Extract the [x, y] coordinate from the center of the cell holding the provided text.  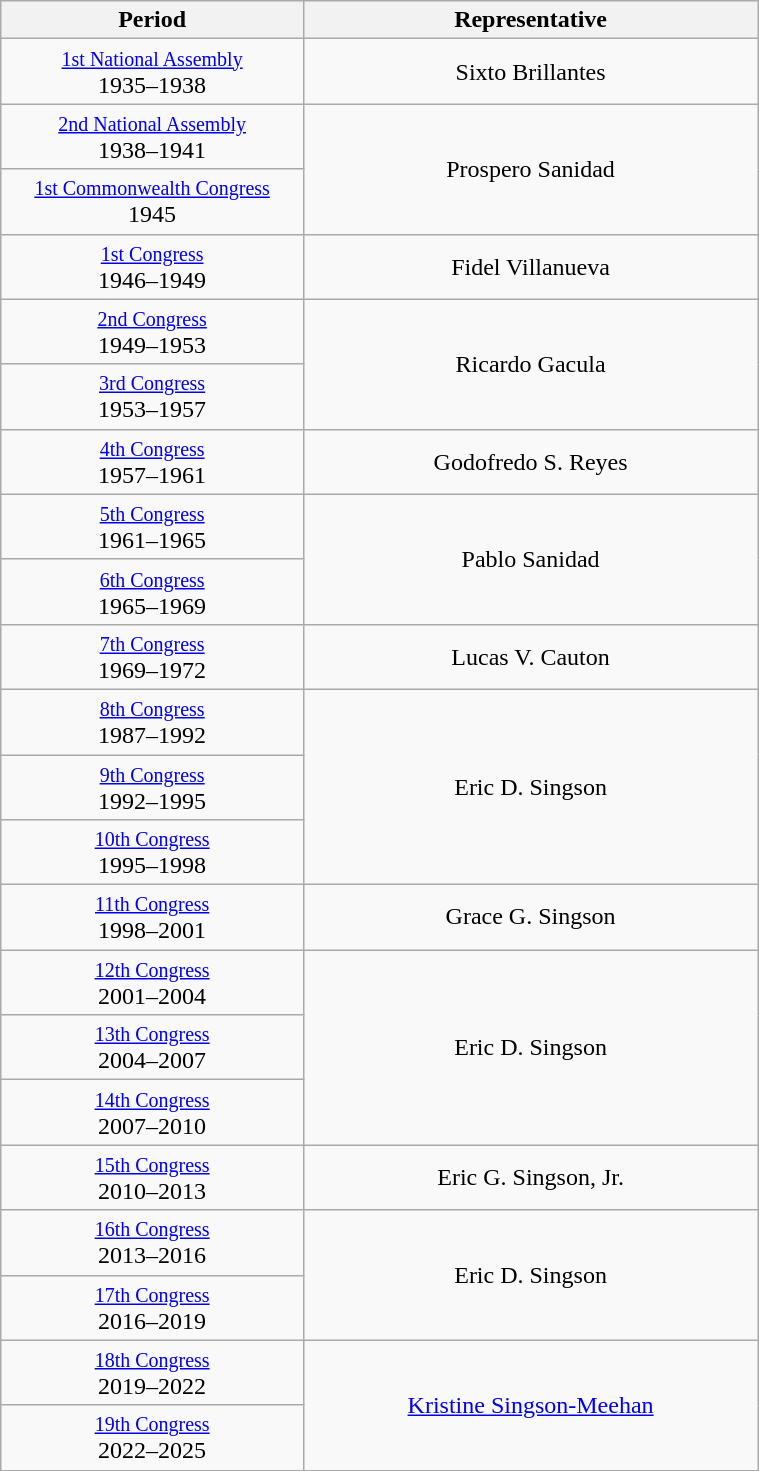
9th Congress1992–1995 [152, 786]
Fidel Villanueva [530, 266]
18th Congress2019–2022 [152, 1372]
7th Congress1969–1972 [152, 656]
12th Congress2001–2004 [152, 982]
11th Congress1998–2001 [152, 918]
Godofredo S. Reyes [530, 462]
1st National Assembly1935–1938 [152, 72]
Sixto Brillantes [530, 72]
17th Congress2016–2019 [152, 1308]
Kristine Singson-Meehan [530, 1405]
Eric G. Singson, Jr. [530, 1178]
6th Congress1965–1969 [152, 592]
Prospero Sanidad [530, 169]
19th Congress2022–2025 [152, 1438]
Ricardo Gacula [530, 364]
1st Commonwealth Congress1945 [152, 202]
Grace G. Singson [530, 918]
13th Congress2004–2007 [152, 1048]
Period [152, 20]
16th Congress2013–2016 [152, 1242]
14th Congress2007–2010 [152, 1112]
2nd Congress1949–1953 [152, 332]
Pablo Sanidad [530, 559]
Lucas V. Cauton [530, 656]
Representative [530, 20]
10th Congress1995–1998 [152, 852]
1st Congress1946–1949 [152, 266]
3rd Congress1953–1957 [152, 396]
4th Congress1957–1961 [152, 462]
5th Congress1961–1965 [152, 526]
8th Congress1987–1992 [152, 722]
15th Congress2010–2013 [152, 1178]
2nd National Assembly1938–1941 [152, 136]
